Find where the given text appears and provide that cell's center as (X, Y) coordinate. 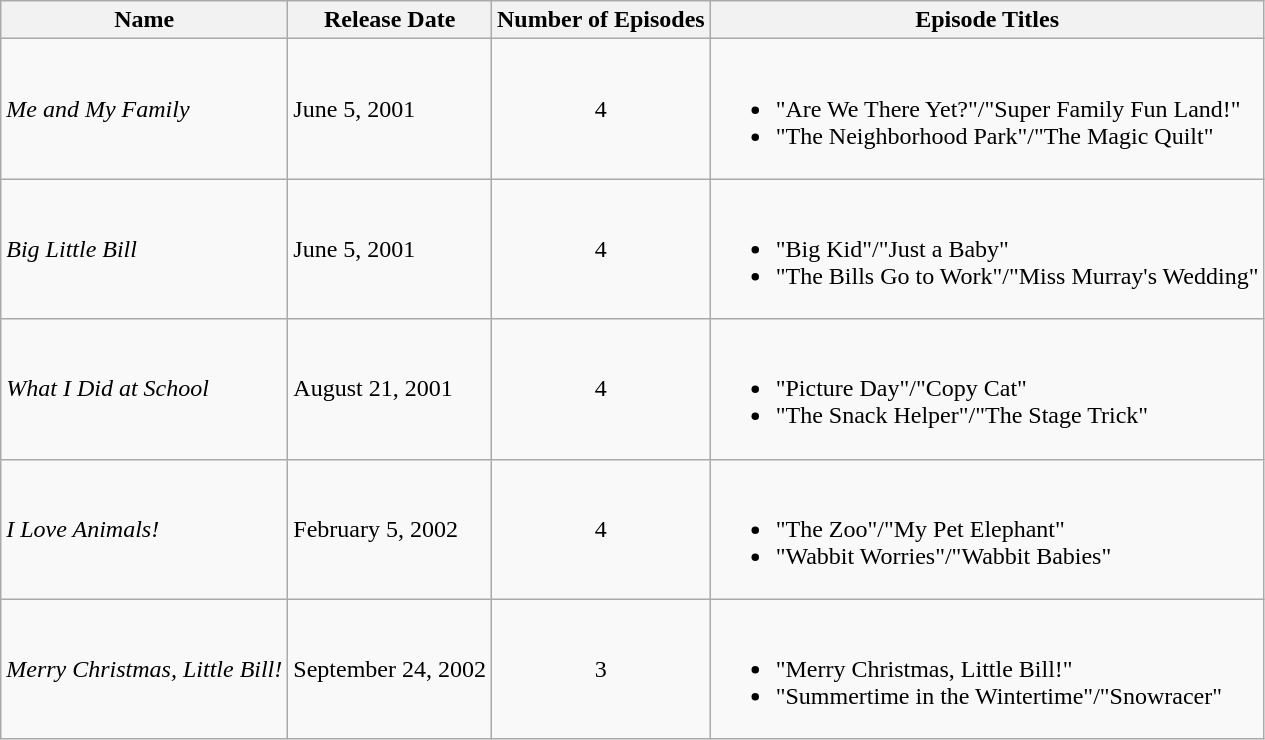
"Are We There Yet?"/"Super Family Fun Land!""The Neighborhood Park"/"The Magic Quilt" (987, 109)
"Big Kid"/"Just a Baby""The Bills Go to Work"/"Miss Murray's Wedding" (987, 249)
September 24, 2002 (390, 669)
3 (602, 669)
What I Did at School (144, 389)
"The Zoo"/"My Pet Elephant""Wabbit Worries"/"Wabbit Babies" (987, 529)
Merry Christmas, Little Bill! (144, 669)
Episode Titles (987, 20)
August 21, 2001 (390, 389)
Name (144, 20)
I Love Animals! (144, 529)
"Picture Day"/"Copy Cat""The Snack Helper"/"The Stage Trick" (987, 389)
Number of Episodes (602, 20)
Release Date (390, 20)
"Merry Christmas, Little Bill!""Summertime in the Wintertime"/"Snowracer" (987, 669)
February 5, 2002 (390, 529)
Me and My Family (144, 109)
Big Little Bill (144, 249)
